Provide the (x, y) coordinate of the cell's center where the given text is located.  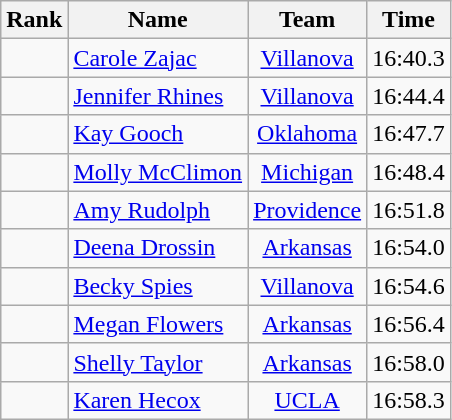
Jennifer Rhines (158, 96)
Becky Spies (158, 286)
Name (158, 20)
16:51.8 (409, 210)
Oklahoma (308, 134)
Amy Rudolph (158, 210)
16:56.4 (409, 324)
Deena Drossin (158, 248)
16:44.4 (409, 96)
Team (308, 20)
16:40.3 (409, 58)
16:58.0 (409, 362)
16:47.7 (409, 134)
16:58.3 (409, 400)
Kay Gooch (158, 134)
Providence (308, 210)
16:54.0 (409, 248)
Karen Hecox (158, 400)
Michigan (308, 172)
16:54.6 (409, 286)
16:48.4 (409, 172)
Rank (34, 20)
Megan Flowers (158, 324)
Carole Zajac (158, 58)
Time (409, 20)
Molly McClimon (158, 172)
Shelly Taylor (158, 362)
UCLA (308, 400)
